Output the [x, y] coordinate of the center of the cell containing the given text.  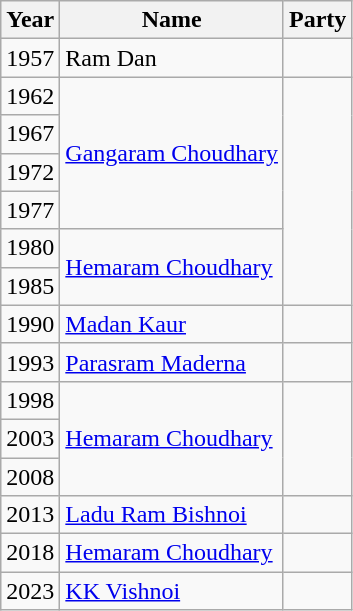
Parasram Maderna [172, 362]
1962 [30, 96]
1998 [30, 400]
1990 [30, 324]
1967 [30, 134]
2013 [30, 515]
1993 [30, 362]
Ram Dan [172, 58]
2003 [30, 438]
1977 [30, 210]
2008 [30, 477]
2023 [30, 591]
Madan Kaur [172, 324]
Party [317, 20]
Ladu Ram Bishnoi [172, 515]
1957 [30, 58]
Year [30, 20]
1972 [30, 172]
1980 [30, 248]
1985 [30, 286]
Name [172, 20]
Gangaram Choudhary [172, 153]
2018 [30, 553]
KK Vishnoi [172, 591]
